Identify which cell holds the provided text, then report its (x, y) central coordinate. 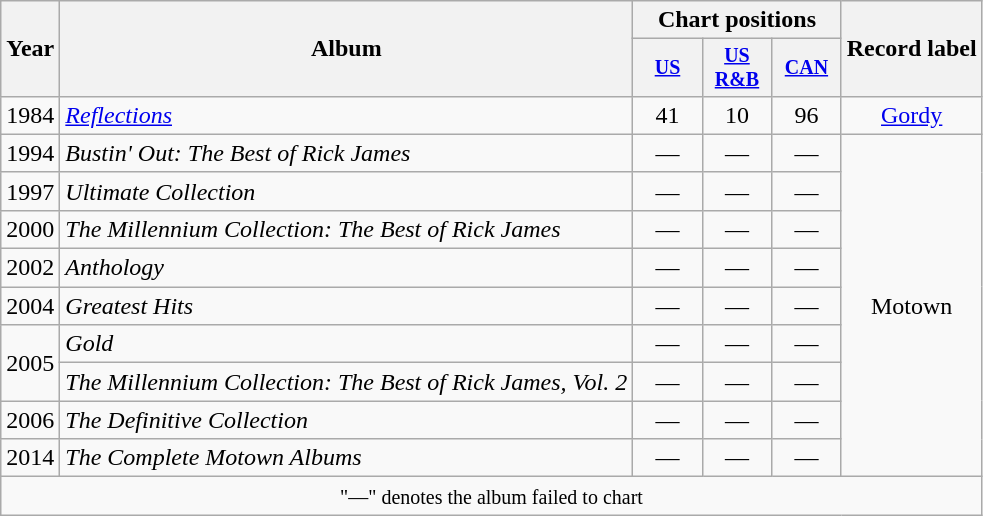
2005 (30, 363)
1994 (30, 153)
1984 (30, 115)
1997 (30, 191)
Motown (912, 306)
96 (806, 115)
Greatest Hits (346, 306)
The Millennium Collection: The Best of Rick James, Vol. 2 (346, 382)
US (668, 68)
The Definitive Collection (346, 420)
2000 (30, 229)
The Millennium Collection: The Best of Rick James (346, 229)
USR&B (736, 68)
Year (30, 49)
Gordy (912, 115)
2014 (30, 458)
Record label (912, 49)
"—" denotes the album failed to chart (492, 496)
CAN (806, 68)
10 (736, 115)
41 (668, 115)
2002 (30, 268)
The Complete Motown Albums (346, 458)
2006 (30, 420)
Ultimate Collection (346, 191)
Gold (346, 344)
Chart positions (737, 20)
Reflections (346, 115)
Bustin' Out: The Best of Rick James (346, 153)
2004 (30, 306)
Anthology (346, 268)
Album (346, 49)
